Output the [X, Y] coordinate of the center of the cell containing the given text.  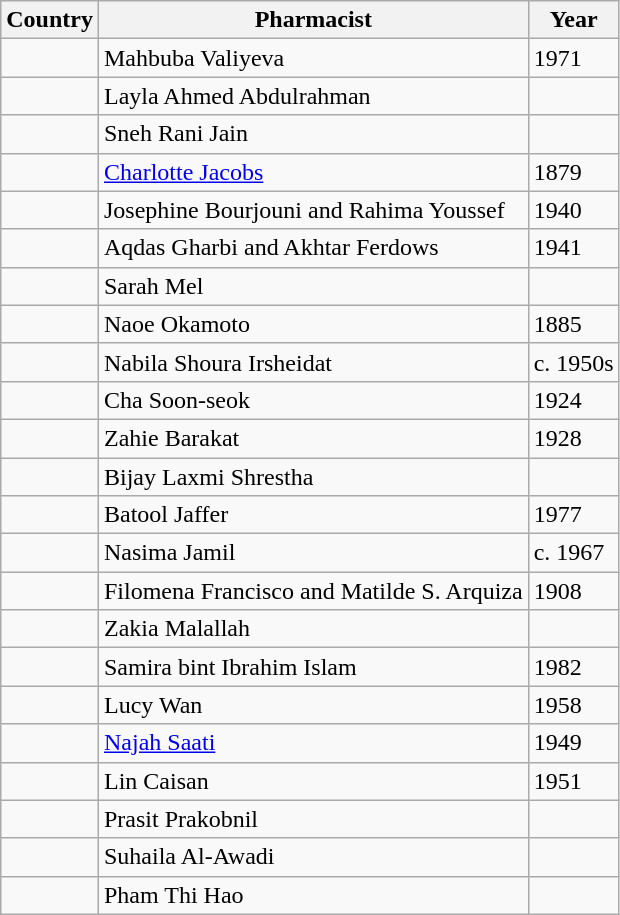
Nabila Shoura Irsheidat [313, 362]
1982 [574, 667]
Lucy Wan [313, 705]
Filomena Francisco and Matilde S. Arquiza [313, 591]
c. 1950s [574, 362]
1879 [574, 172]
Layla Ahmed Abdulrahman [313, 96]
Josephine Bourjouni and Rahima Youssef [313, 210]
Pharmacist [313, 20]
Cha Soon-seok [313, 400]
Suhaila Al-Awadi [313, 857]
Aqdas Gharbi and Akhtar Ferdows [313, 248]
Prasit Prakobnil [313, 819]
1951 [574, 781]
Najah Saati [313, 743]
1908 [574, 591]
1924 [574, 400]
Mahbuba Valiyeva [313, 58]
1940 [574, 210]
Batool Jaffer [313, 515]
c. 1967 [574, 553]
1977 [574, 515]
Lin Caisan [313, 781]
Year [574, 20]
Nasima Jamil [313, 553]
Sarah Mel [313, 286]
1941 [574, 248]
Country [50, 20]
1971 [574, 58]
Naoe Okamoto [313, 324]
1958 [574, 705]
Charlotte Jacobs [313, 172]
Zakia Malallah [313, 629]
Samira bint Ibrahim Islam [313, 667]
Zahie Barakat [313, 438]
1949 [574, 743]
Bijay Laxmi Shrestha [313, 477]
1928 [574, 438]
Pham Thi Hao [313, 895]
Sneh Rani Jain [313, 134]
1885 [574, 324]
